Scan for the cell matching the given text and deliver its [X, Y] coordinate at center. 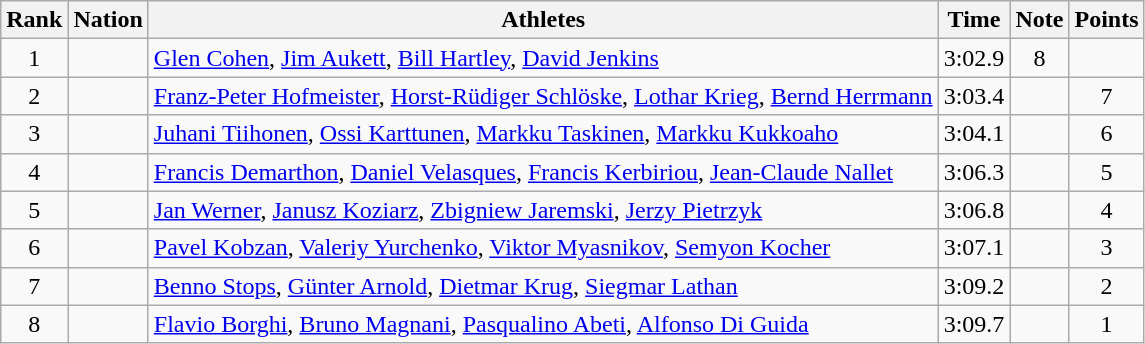
Nation [108, 20]
Points [1106, 20]
3:07.1 [974, 248]
Benno Stops, Günter Arnold, Dietmar Krug, Siegmar Lathan [543, 286]
Rank [34, 20]
Jan Werner, Janusz Koziarz, Zbigniew Jaremski, Jerzy Pietrzyk [543, 210]
3:06.3 [974, 172]
3:09.7 [974, 324]
Time [974, 20]
3:02.9 [974, 58]
3:04.1 [974, 134]
Athletes [543, 20]
3:06.8 [974, 210]
Pavel Kobzan, Valeriy Yurchenko, Viktor Myasnikov, Semyon Kocher [543, 248]
3:09.2 [974, 286]
Francis Demarthon, Daniel Velasques, Francis Kerbiriou, Jean-Claude Nallet [543, 172]
Franz-Peter Hofmeister, Horst-Rüdiger Schlöske, Lothar Krieg, Bernd Herrmann [543, 96]
Glen Cohen, Jim Aukett, Bill Hartley, David Jenkins [543, 58]
Note [1040, 20]
Juhani Tiihonen, Ossi Karttunen, Markku Taskinen, Markku Kukkoaho [543, 134]
Flavio Borghi, Bruno Magnani, Pasqualino Abeti, Alfonso Di Guida [543, 324]
3:03.4 [974, 96]
